Return the (X, Y) coordinate for the center point of the cell that contains the specified text.  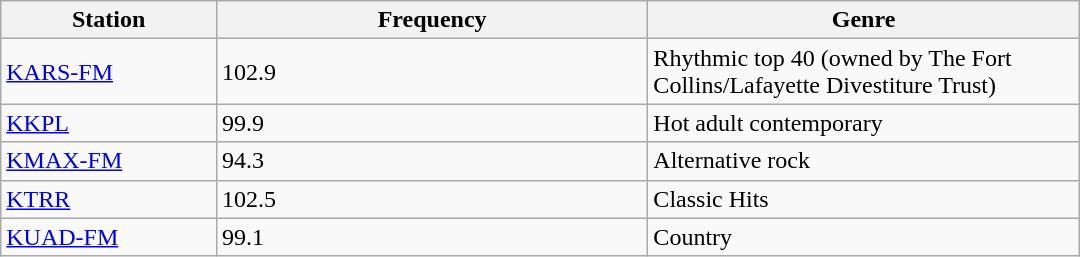
KUAD-FM (109, 237)
Genre (864, 20)
99.9 (432, 123)
Rhythmic top 40 (owned by The Fort Collins/Lafayette Divestiture Trust) (864, 72)
KMAX-FM (109, 161)
Alternative rock (864, 161)
Classic Hits (864, 199)
KTRR (109, 199)
KARS-FM (109, 72)
99.1 (432, 237)
Frequency (432, 20)
Country (864, 237)
102.5 (432, 199)
94.3 (432, 161)
102.9 (432, 72)
Station (109, 20)
Hot adult contemporary (864, 123)
KKPL (109, 123)
